Pinpoint the cell where the given text exists, returning its [X, Y] midpoint coordinate. 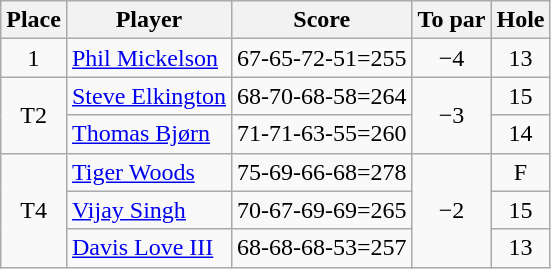
Player [148, 20]
75-69-66-68=278 [322, 172]
Hole [520, 20]
Score [322, 20]
Davis Love III [148, 248]
Phil Mickelson [148, 58]
To par [452, 20]
Place [34, 20]
F [520, 172]
70-67-69-69=265 [322, 210]
14 [520, 134]
71-71-63-55=260 [322, 134]
68-68-68-53=257 [322, 248]
−3 [452, 115]
1 [34, 58]
68-70-68-58=264 [322, 96]
−4 [452, 58]
−2 [452, 210]
Steve Elkington [148, 96]
T4 [34, 210]
Vijay Singh [148, 210]
67-65-72-51=255 [322, 58]
Tiger Woods [148, 172]
Thomas Bjørn [148, 134]
T2 [34, 115]
